Identify which cell holds the provided text, then report its (X, Y) central coordinate. 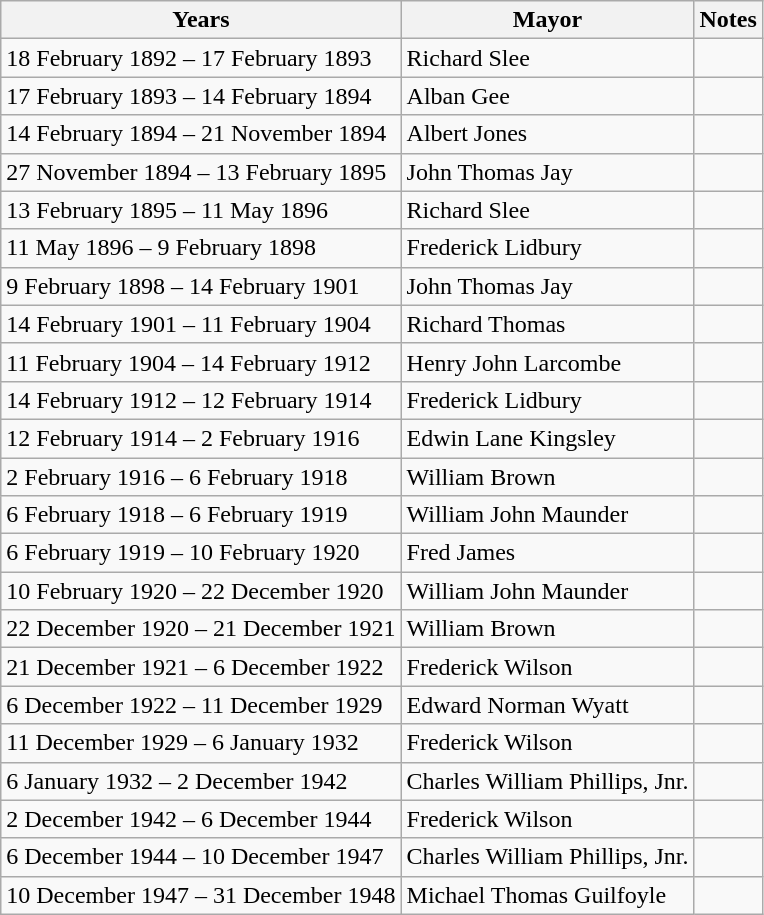
22 December 1920 – 21 December 1921 (201, 629)
14 February 1901 – 11 February 1904 (201, 324)
6 January 1932 – 2 December 1942 (201, 781)
14 February 1894 – 21 November 1894 (201, 134)
21 December 1921 – 6 December 1922 (201, 667)
11 May 1896 – 9 February 1898 (201, 248)
17 February 1893 – 14 February 1894 (201, 96)
27 November 1894 – 13 February 1895 (201, 172)
Edward Norman Wyatt (548, 705)
6 December 1922 – 11 December 1929 (201, 705)
6 February 1919 – 10 February 1920 (201, 553)
2 February 1916 – 6 February 1918 (201, 477)
Michael Thomas Guilfoyle (548, 895)
11 December 1929 – 6 January 1932 (201, 743)
Henry John Larcombe (548, 362)
Alban Gee (548, 96)
6 December 1944 – 10 December 1947 (201, 857)
Richard Thomas (548, 324)
Edwin Lane Kingsley (548, 438)
Albert Jones (548, 134)
11 February 1904 – 14 February 1912 (201, 362)
Notes (728, 20)
9 February 1898 – 14 February 1901 (201, 286)
6 February 1918 – 6 February 1919 (201, 515)
14 February 1912 – 12 February 1914 (201, 400)
Years (201, 20)
10 February 1920 – 22 December 1920 (201, 591)
10 December 1947 – 31 December 1948 (201, 895)
2 December 1942 – 6 December 1944 (201, 819)
18 February 1892 – 17 February 1893 (201, 58)
12 February 1914 – 2 February 1916 (201, 438)
13 February 1895 – 11 May 1896 (201, 210)
Mayor (548, 20)
Fred James (548, 553)
